Locate the cell with the specified text and output its (X, Y) center coordinate. 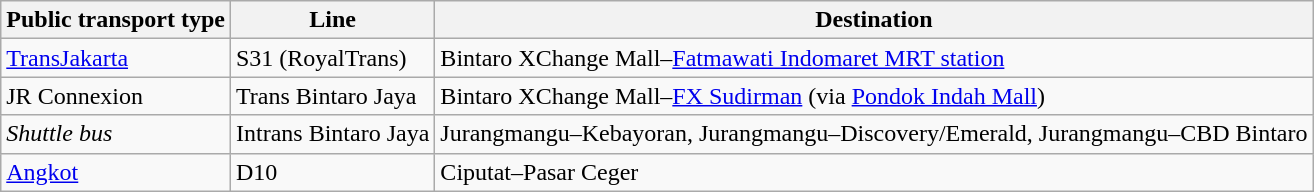
Destination (874, 20)
JR Connexion (116, 96)
TransJakarta (116, 58)
Bintaro XChange Mall–FX Sudirman (via Pondok Indah Mall) (874, 96)
D10 (332, 172)
Line (332, 20)
Public transport type (116, 20)
Trans Bintaro Jaya (332, 96)
Angkot (116, 172)
Bintaro XChange Mall–Fatmawati Indomaret MRT station (874, 58)
Jurangmangu–Kebayoran, Jurangmangu–Discovery/Emerald, Jurangmangu–CBD Bintaro (874, 134)
Ciputat–Pasar Ceger (874, 172)
Shuttle bus (116, 134)
Intrans Bintaro Jaya (332, 134)
S31 (RoyalTrans) (332, 58)
